Scan for the cell matching the given text and deliver its [X, Y] coordinate at center. 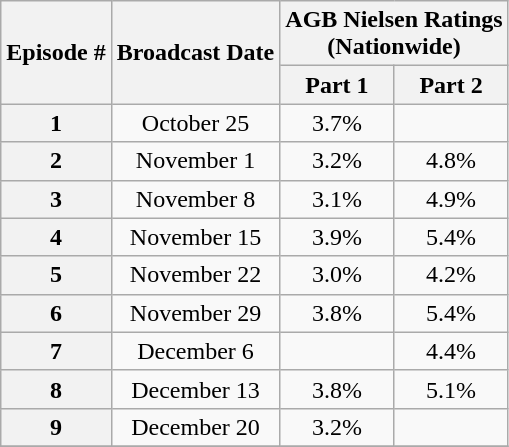
4.9% [451, 199]
4.8% [451, 161]
December 20 [196, 427]
5 [56, 275]
3.9% [337, 237]
3.7% [337, 123]
October 25 [196, 123]
4 [56, 237]
AGB Nielsen Ratings(Nationwide) [394, 34]
8 [56, 389]
November 1 [196, 161]
Episode # [56, 52]
7 [56, 351]
9 [56, 427]
6 [56, 313]
Part 2 [451, 85]
2 [56, 161]
December 6 [196, 351]
5.1% [451, 389]
November 22 [196, 275]
Part 1 [337, 85]
November 8 [196, 199]
1 [56, 123]
3 [56, 199]
November 15 [196, 237]
3.1% [337, 199]
4.4% [451, 351]
December 13 [196, 389]
Broadcast Date [196, 52]
November 29 [196, 313]
3.0% [337, 275]
4.2% [451, 275]
